Return (x, y) of the center of cell containing provided text 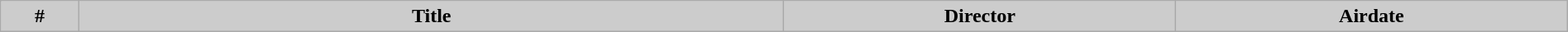
# (40, 16)
Airdate (1372, 16)
Title (432, 16)
Director (980, 16)
